Pinpoint the cell where the given text exists, returning its (X, Y) midpoint coordinate. 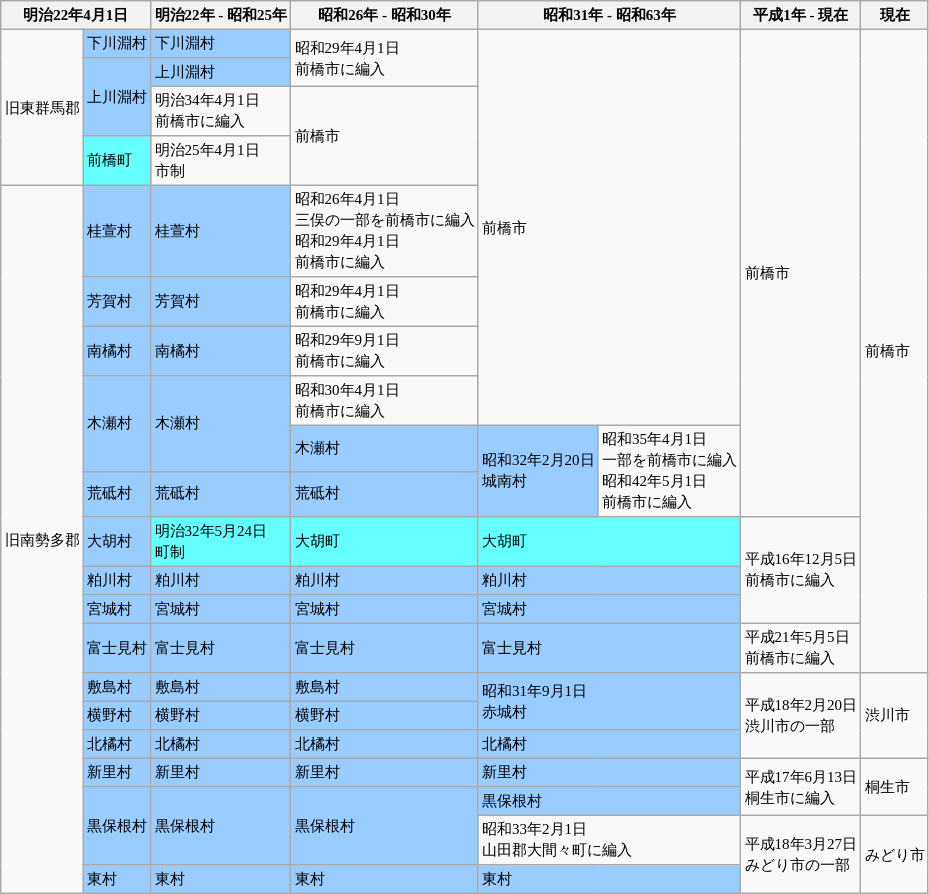
桐生市 (895, 786)
平成18年3月27日みどり市の一部 (801, 854)
明治32年5月24日 町制 (221, 542)
昭和32年2月20日城南村 (538, 471)
昭和33年2月1日山田郡大間々町に編入 (609, 840)
平成16年12月5日前橋市に編入 (801, 570)
旧東群馬郡 (42, 107)
渋川市 (895, 716)
平成1年 - 現在 (801, 15)
昭和31年9月1日赤城村 (609, 702)
旧南勢多郡 (42, 539)
昭和26年4月1日三俣の一部を前橋市に編入昭和29年4月1日 前橋市に編入 (385, 231)
明治22年 - 昭和25年 (221, 15)
明治25年4月1日 市制 (221, 161)
昭和35年4月1日一部を前橋市に編入昭和42年5月1日前橋市に編入 (669, 471)
大胡村 (117, 542)
昭和30年4月1日 前橋市に編入 (385, 401)
みどり市 (895, 854)
明治22年4月1日 (76, 15)
前橋町 (117, 161)
昭和31年 - 昭和63年 (609, 15)
平成21年5月5日前橋市に編入 (801, 648)
昭和29年9月1日 前橋市に編入 (385, 351)
平成18年2月20日渋川市の一部 (801, 716)
現在 (895, 15)
昭和26年 - 昭和30年 (385, 15)
明治34年4月1日 前橋市に編入 (221, 111)
平成17年6月13日桐生市に編入 (801, 786)
